Capture the cell that displays the provided text and extract its [X, Y] central coordinate. 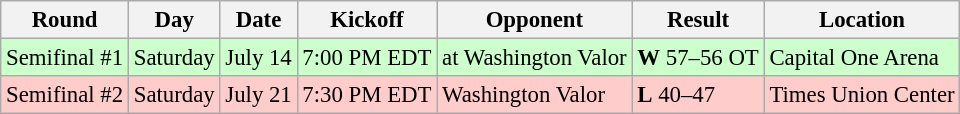
Semifinal #2 [65, 95]
Result [698, 20]
W 57–56 OT [698, 58]
Day [174, 20]
7:00 PM EDT [367, 58]
Semifinal #1 [65, 58]
Times Union Center [862, 95]
Washington Valor [534, 95]
at Washington Valor [534, 58]
Opponent [534, 20]
Capital One Arena [862, 58]
L 40–47 [698, 95]
Location [862, 20]
7:30 PM EDT [367, 95]
July 21 [258, 95]
Date [258, 20]
Round [65, 20]
Kickoff [367, 20]
July 14 [258, 58]
